Locate the cell with the specified text and output its (x, y) center coordinate. 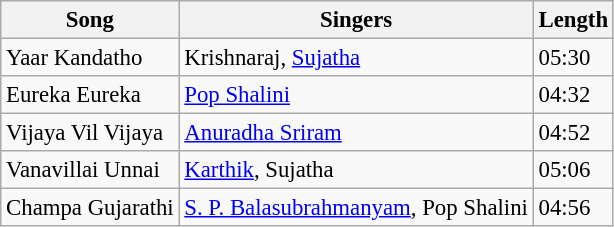
Vijaya Vil Vijaya (90, 133)
Pop Shalini (356, 95)
Singers (356, 20)
Champa Gujarathi (90, 208)
S. P. Balasubrahmanyam, Pop Shalini (356, 208)
Yaar Kandatho (90, 58)
05:06 (573, 170)
Karthik, Sujatha (356, 170)
05:30 (573, 58)
Krishnaraj, Sujatha (356, 58)
Anuradha Sriram (356, 133)
04:32 (573, 95)
04:52 (573, 133)
Song (90, 20)
Eureka Eureka (90, 95)
Length (573, 20)
04:56 (573, 208)
Vanavillai Unnai (90, 170)
